Return (X, Y) of the center of cell containing provided text 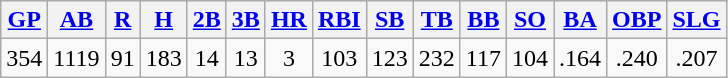
3 (288, 58)
H (164, 20)
SB (390, 20)
103 (339, 58)
91 (122, 58)
117 (483, 58)
232 (436, 58)
GP (24, 20)
13 (246, 58)
104 (530, 58)
AB (76, 20)
14 (206, 58)
183 (164, 58)
BB (483, 20)
1119 (76, 58)
.207 (696, 58)
RBI (339, 20)
OBP (637, 20)
R (122, 20)
.240 (637, 58)
.164 (580, 58)
354 (24, 58)
2B (206, 20)
SLG (696, 20)
TB (436, 20)
3B (246, 20)
123 (390, 58)
HR (288, 20)
BA (580, 20)
SO (530, 20)
